Search for the cell housing the specified text and yield its [x, y] center coordinate. 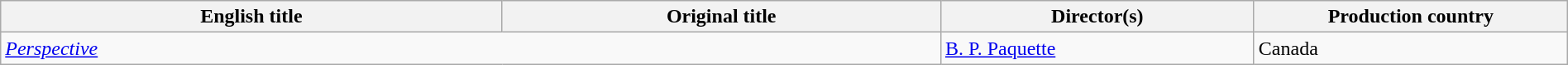
B. P. Paquette [1097, 48]
Canada [1411, 48]
Director(s) [1097, 17]
Production country [1411, 17]
Perspective [471, 48]
English title [251, 17]
Original title [721, 17]
